Identify which cell holds the provided text, then report its (x, y) central coordinate. 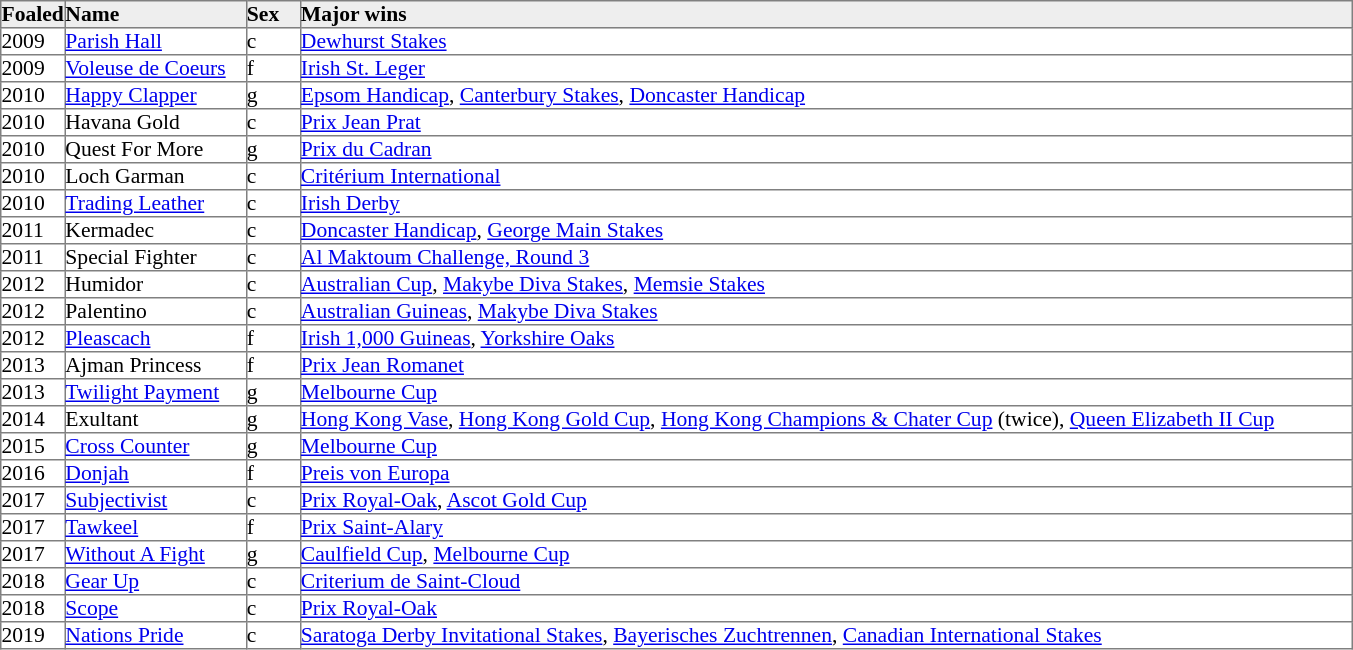
Name (156, 14)
Hong Kong Vase, Hong Kong Gold Cup, Hong Kong Champions & Chater Cup (twice), Queen Elizabeth II Cup (826, 420)
Special Fighter (156, 258)
Critérium International (826, 176)
Palentino (156, 312)
Dewhurst Stakes (826, 42)
Loch Garman (156, 176)
Irish Derby (826, 204)
Havana Gold (156, 122)
Parish Hall (156, 42)
Subjectivist (156, 500)
Cross Counter (156, 446)
Caulfield Cup, Melbourne Cup (826, 554)
Kermadec (156, 230)
Happy Clapper (156, 96)
Quest For More (156, 150)
Gear Up (156, 582)
Epsom Handicap, Canterbury Stakes, Doncaster Handicap (826, 96)
Twilight Payment (156, 392)
2019 (33, 636)
Saratoga Derby Invitational Stakes, Bayerisches Zuchtrennen, Canadian International Stakes (826, 636)
Australian Cup, Makybe Diva Stakes, Memsie Stakes (826, 284)
Prix Jean Prat (826, 122)
Voleuse de Coeurs (156, 68)
Exultant (156, 420)
Preis von Europa (826, 474)
2016 (33, 474)
Trading Leather (156, 204)
Foaled (33, 14)
2014 (33, 420)
Ajman Princess (156, 366)
Without A Fight (156, 554)
Major wins (826, 14)
Al Maktoum Challenge, Round 3 (826, 258)
Tawkeel (156, 528)
Donjah (156, 474)
Doncaster Handicap, George Main Stakes (826, 230)
Pleascach (156, 338)
Prix Royal-Oak (826, 608)
Humidor (156, 284)
Prix Jean Romanet (826, 366)
Irish St. Leger (826, 68)
Criterium de Saint-Cloud (826, 582)
Australian Guineas, Makybe Diva Stakes (826, 312)
Scope (156, 608)
Nations Pride (156, 636)
Irish 1,000 Guineas, Yorkshire Oaks (826, 338)
Prix Saint-Alary (826, 528)
Prix Royal-Oak, Ascot Gold Cup (826, 500)
2015 (33, 446)
Prix du Cadran (826, 150)
Sex (273, 14)
